Identify which cell holds the provided text, then report its [x, y] central coordinate. 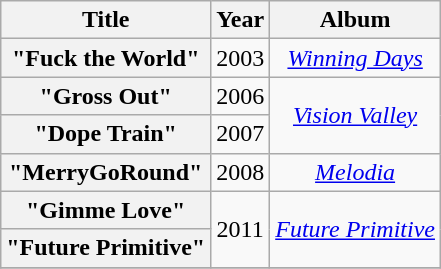
2008 [240, 172]
Year [240, 20]
"MerryGoRound" [106, 172]
2007 [240, 134]
Future Primitive [356, 229]
Vision Valley [356, 115]
Album [356, 20]
"Dope Train" [106, 134]
"Gimme Love" [106, 210]
"Gross Out" [106, 96]
Winning Days [356, 58]
"Future Primitive" [106, 248]
2003 [240, 58]
Title [106, 20]
2011 [240, 229]
"Fuck the World" [106, 58]
Melodia [356, 172]
2006 [240, 96]
